Identify which cell holds the provided text, then report its [X, Y] central coordinate. 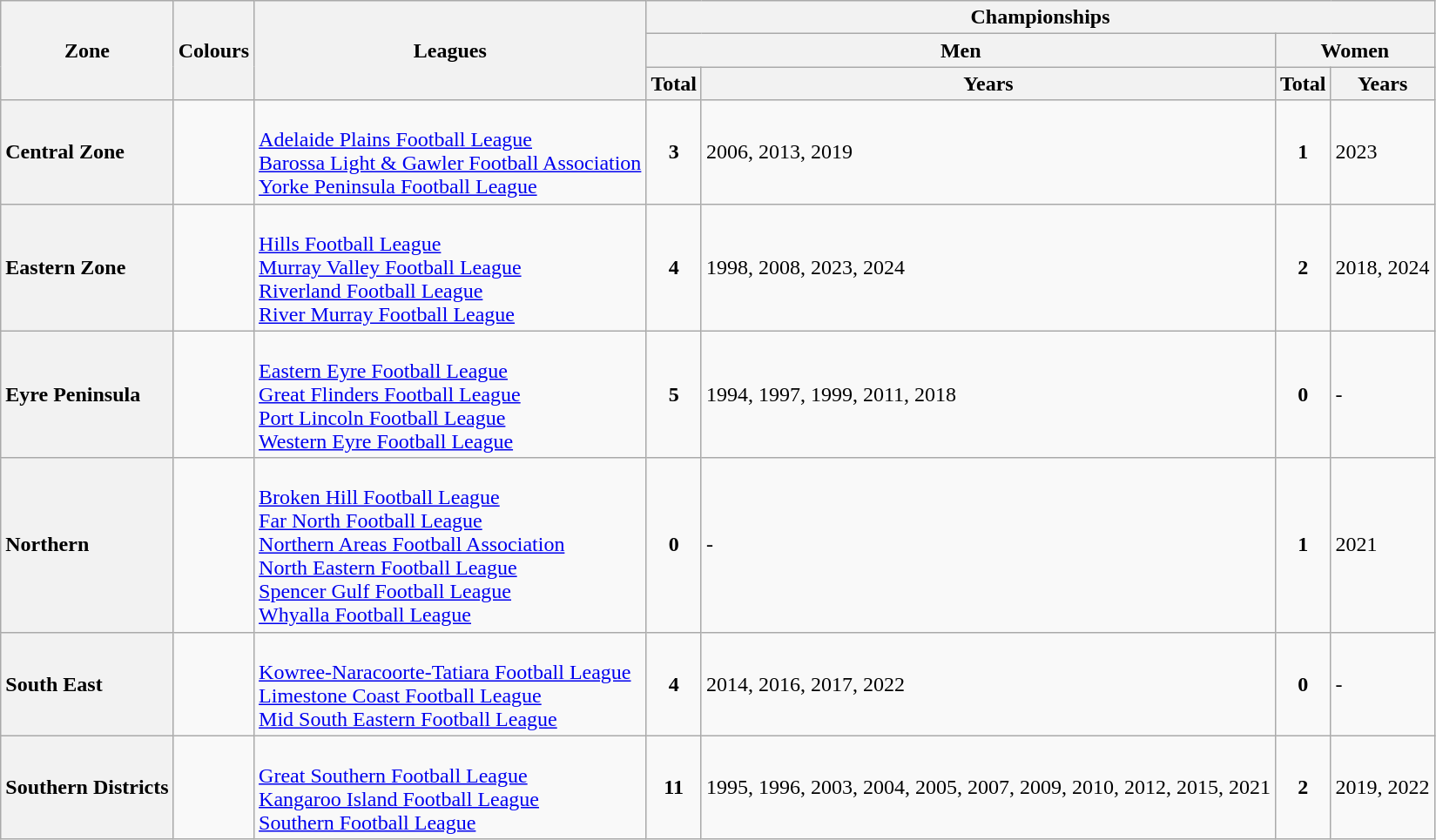
Northern [87, 545]
South East [87, 684]
Adelaide Plains Football League Barossa Light & Gawler Football Association Yorke Peninsula Football League [450, 151]
Hills Football League Murray Valley Football League Riverland Football League River Murray Football League [450, 267]
2018, 2024 [1383, 267]
Women [1355, 50]
1994, 1997, 1999, 2011, 2018 [988, 394]
Great Southern Football League Kangaroo Island Football League Southern Football League [450, 787]
2021 [1383, 545]
2019, 2022 [1383, 787]
2014, 2016, 2017, 2022 [988, 684]
Central Zone [87, 151]
2023 [1383, 151]
Eyre Peninsula [87, 394]
5 [674, 394]
Southern Districts [87, 787]
Kowree-Naracoorte-Tatiara Football League Limestone Coast Football League Mid South Eastern Football League [450, 684]
Eastern Eyre Football League Great Flinders Football League Port Lincoln Football League Western Eyre Football League [450, 394]
11 [674, 787]
2006, 2013, 2019 [988, 151]
Leagues [450, 50]
Championships [1040, 17]
Men [961, 50]
3 [674, 151]
Eastern Zone [87, 267]
Zone [87, 50]
1995, 1996, 2003, 2004, 2005, 2007, 2009, 2010, 2012, 2015, 2021 [988, 787]
Colours [213, 50]
1998, 2008, 2023, 2024 [988, 267]
